Search for the cell housing the specified text and yield its [x, y] center coordinate. 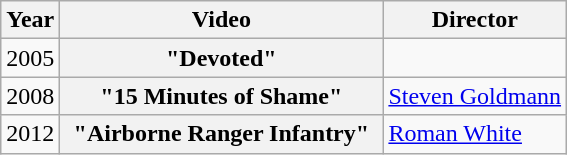
Director [475, 20]
Roman White [475, 134]
Year [30, 20]
"15 Minutes of Shame" [222, 96]
2008 [30, 96]
Video [222, 20]
2012 [30, 134]
"Devoted" [222, 58]
Steven Goldmann [475, 96]
2005 [30, 58]
"Airborne Ranger Infantry" [222, 134]
